Detect which cell encompasses the target text, then output its (X, Y) center coordinate. 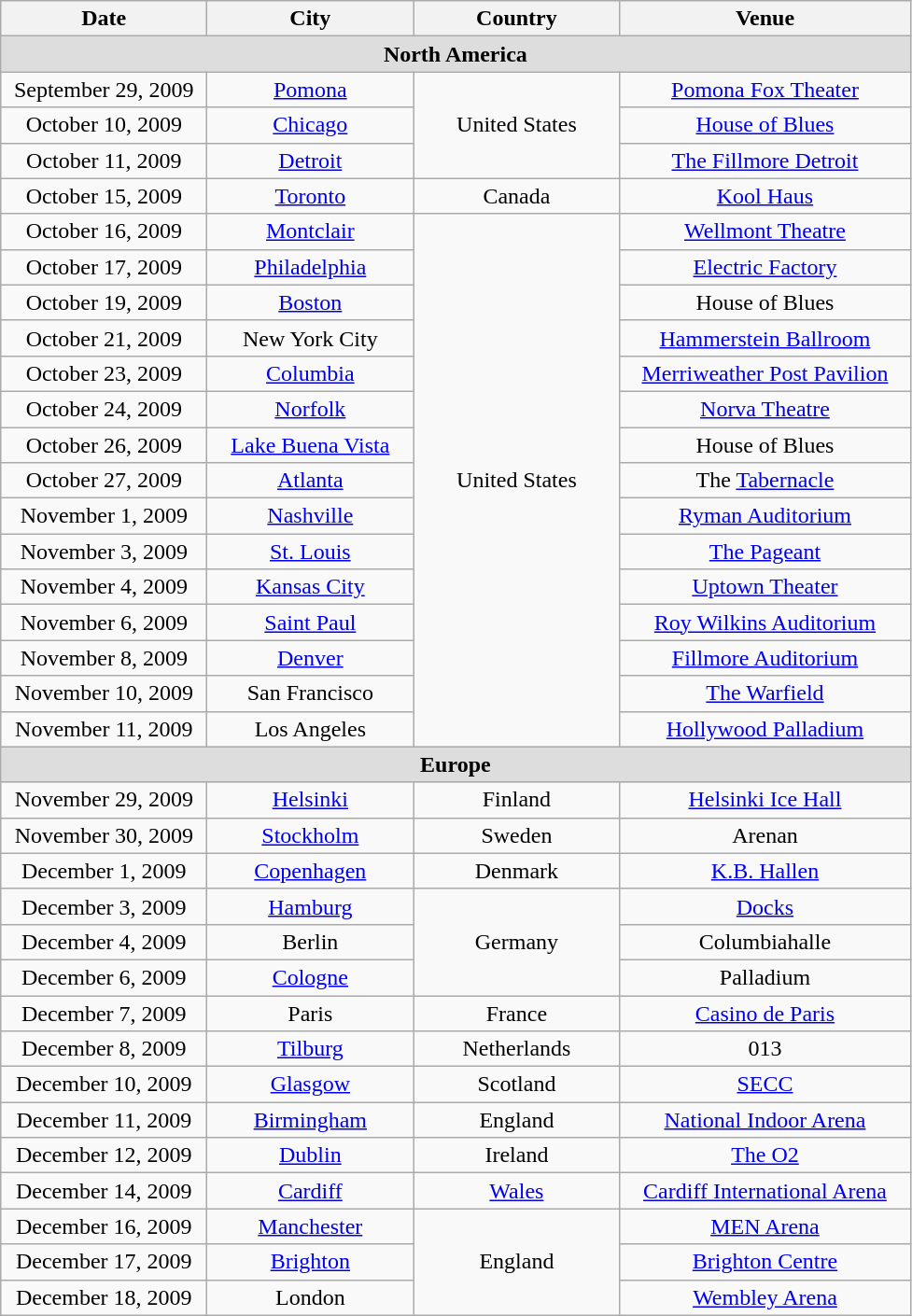
The Fillmore Detroit (765, 161)
San Francisco (310, 693)
October 24, 2009 (105, 409)
September 29, 2009 (105, 90)
Wembley Arena (765, 1297)
Scotland (517, 1085)
Atlanta (310, 481)
December 3, 2009 (105, 906)
Saint Paul (310, 623)
Sweden (517, 835)
North America (456, 54)
Helsinki Ice Hall (765, 800)
City (310, 19)
Fillmore Auditorium (765, 658)
December 6, 2009 (105, 977)
New York City (310, 338)
Detroit (310, 161)
Canada (517, 196)
December 18, 2009 (105, 1297)
The Tabernacle (765, 481)
Helsinki (310, 800)
Boston (310, 302)
Stockholm (310, 835)
Toronto (310, 196)
Venue (765, 19)
Copenhagen (310, 871)
Europe (456, 764)
November 11, 2009 (105, 729)
Palladium (765, 977)
October 26, 2009 (105, 445)
Cardiff (310, 1191)
Hamburg (310, 906)
Brighton (310, 1262)
November 30, 2009 (105, 835)
Netherlands (517, 1049)
December 8, 2009 (105, 1049)
013 (765, 1049)
Casino de Paris (765, 1013)
Berlin (310, 942)
December 16, 2009 (105, 1226)
MEN Arena (765, 1226)
December 14, 2009 (105, 1191)
Denmark (517, 871)
Arenan (765, 835)
October 17, 2009 (105, 267)
Hollywood Palladium (765, 729)
Chicago (310, 125)
Los Angeles (310, 729)
November 6, 2009 (105, 623)
Date (105, 19)
Glasgow (310, 1085)
Ryman Auditorium (765, 516)
December 11, 2009 (105, 1120)
Kool Haus (765, 196)
Country (517, 19)
Wellmont Theatre (765, 231)
November 10, 2009 (105, 693)
October 19, 2009 (105, 302)
Norfolk (310, 409)
Docks (765, 906)
December 4, 2009 (105, 942)
Tilburg (310, 1049)
K.B. Hallen (765, 871)
Norva Theatre (765, 409)
Denver (310, 658)
Cardiff International Arena (765, 1191)
St. Louis (310, 552)
Kansas City (310, 587)
Montclair (310, 231)
France (517, 1013)
Birmingham (310, 1120)
Manchester (310, 1226)
Pomona (310, 90)
Lake Buena Vista (310, 445)
December 12, 2009 (105, 1155)
October 15, 2009 (105, 196)
Finland (517, 800)
London (310, 1297)
Hammerstein Ballroom (765, 338)
November 4, 2009 (105, 587)
October 11, 2009 (105, 161)
December 7, 2009 (105, 1013)
Merriweather Post Pavilion (765, 373)
Wales (517, 1191)
Brighton Centre (765, 1262)
The O2 (765, 1155)
The Warfield (765, 693)
December 1, 2009 (105, 871)
Dublin (310, 1155)
Germany (517, 942)
SECC (765, 1085)
Pomona Fox Theater (765, 90)
Electric Factory (765, 267)
November 1, 2009 (105, 516)
Roy Wilkins Auditorium (765, 623)
October 27, 2009 (105, 481)
National Indoor Arena (765, 1120)
Cologne (310, 977)
November 3, 2009 (105, 552)
November 29, 2009 (105, 800)
Philadelphia (310, 267)
October 21, 2009 (105, 338)
December 17, 2009 (105, 1262)
December 10, 2009 (105, 1085)
Nashville (310, 516)
Ireland (517, 1155)
October 10, 2009 (105, 125)
The Pageant (765, 552)
Paris (310, 1013)
Columbiahalle (765, 942)
November 8, 2009 (105, 658)
October 23, 2009 (105, 373)
October 16, 2009 (105, 231)
Uptown Theater (765, 587)
Columbia (310, 373)
